Scan for the cell matching the given text and deliver its (x, y) coordinate at center. 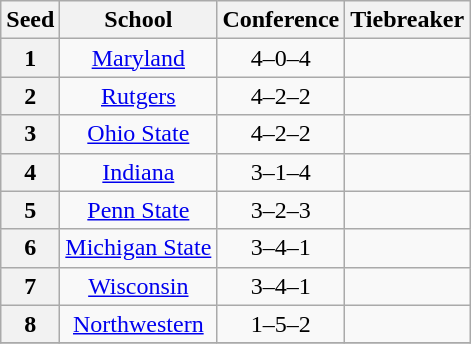
Northwestern (138, 324)
1 (30, 58)
Wisconsin (138, 286)
3–1–4 (281, 172)
Rutgers (138, 96)
Tiebreaker (408, 20)
4 (30, 172)
Seed (30, 20)
5 (30, 210)
School (138, 20)
7 (30, 286)
2 (30, 96)
Indiana (138, 172)
Michigan State (138, 248)
3 (30, 134)
Ohio State (138, 134)
1–5–2 (281, 324)
Maryland (138, 58)
8 (30, 324)
Penn State (138, 210)
6 (30, 248)
3–2–3 (281, 210)
4–0–4 (281, 58)
Conference (281, 20)
